From the cell containing the given text, extract its center point as [X, Y] coordinate. 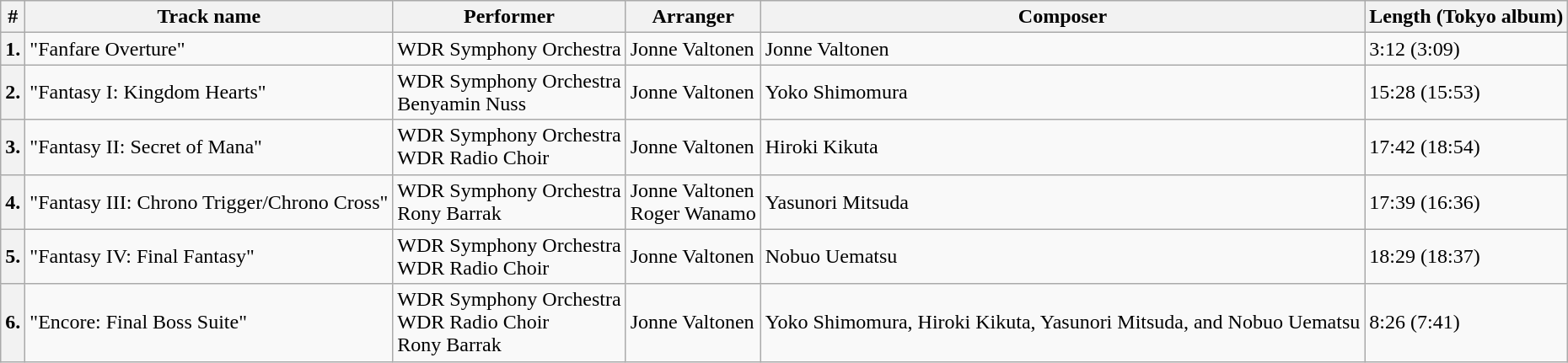
"Fantasy III: Chrono Trigger/Chrono Cross" [209, 202]
3. [13, 147]
Nobuo Uematsu [1062, 256]
17:39 (16:36) [1467, 202]
"Fantasy II: Secret of Mana" [209, 147]
3:12 (3:09) [1467, 49]
2. [13, 93]
Jonne ValtonenRoger Wanamo [693, 202]
Track name [209, 17]
Yasunori Mitsuda [1062, 202]
WDR Symphony OrchestraBenyamin Nuss [509, 93]
Yoko Shimomura [1062, 93]
Length (Tokyo album) [1467, 17]
# [13, 17]
Hiroki Kikuta [1062, 147]
WDR Symphony OrchestraWDR Radio ChoirRony Barrak [509, 323]
Arranger [693, 17]
6. [13, 323]
5. [13, 256]
4. [13, 202]
1. [13, 49]
"Fanfare Overture" [209, 49]
WDR Symphony Orchestra [509, 49]
17:42 (18:54) [1467, 147]
Composer [1062, 17]
"Fantasy I: Kingdom Hearts" [209, 93]
"Encore: Final Boss Suite" [209, 323]
15:28 (15:53) [1467, 93]
8:26 (7:41) [1467, 323]
Performer [509, 17]
"Fantasy IV: Final Fantasy" [209, 256]
WDR Symphony OrchestraRony Barrak [509, 202]
Yoko Shimomura, Hiroki Kikuta, Yasunori Mitsuda, and Nobuo Uematsu [1062, 323]
18:29 (18:37) [1467, 256]
